Return [X, Y] of the center of cell containing provided text 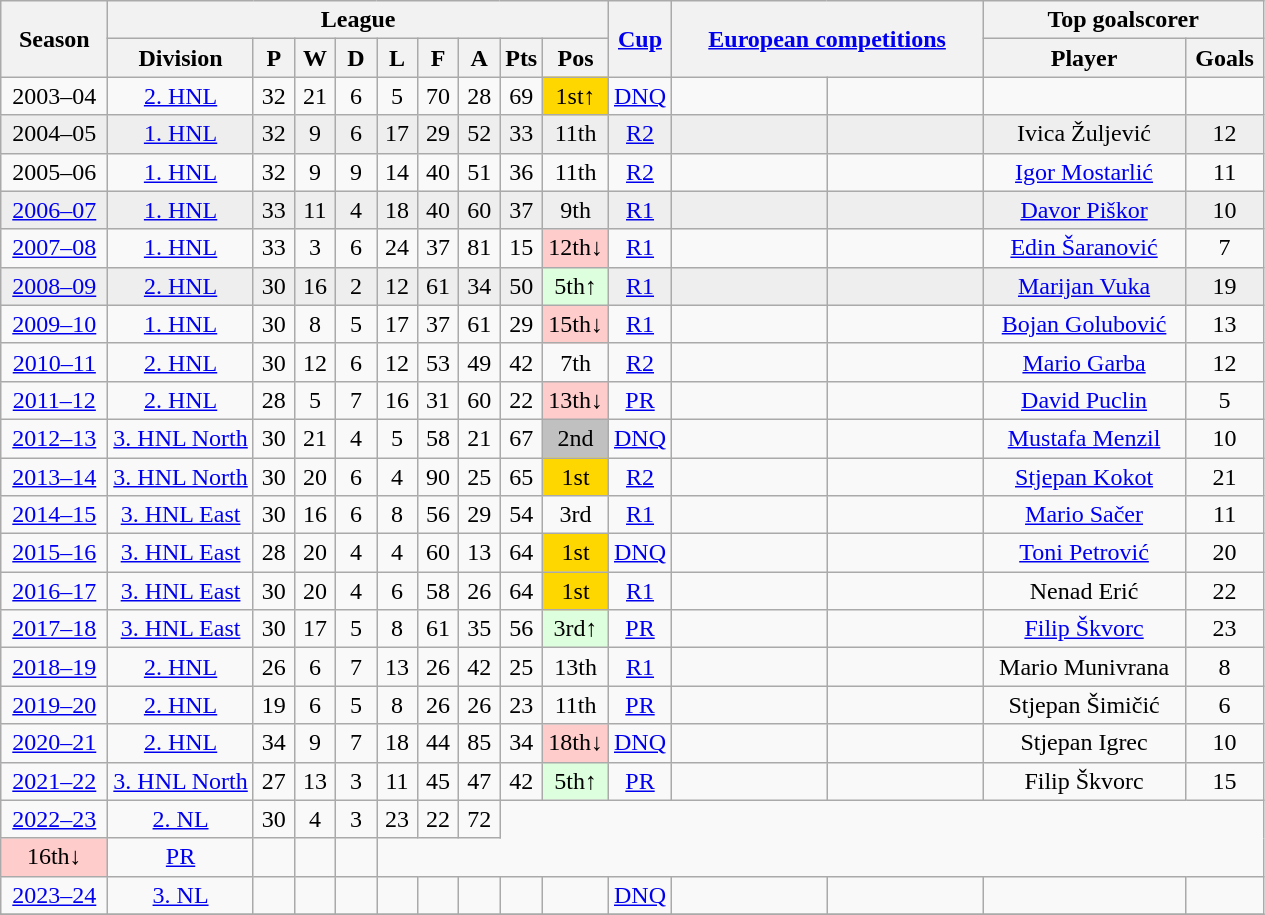
Mustafa Menzil [1084, 438]
51 [480, 172]
Player [1084, 58]
2016–17 [54, 591]
2015–16 [54, 553]
Mario Sačer [1084, 515]
2007–08 [54, 248]
72 [480, 819]
53 [438, 362]
3rd [576, 515]
2014–15 [54, 515]
1st↑ [576, 96]
Stjepan Igrec [1084, 743]
Season [54, 39]
F [438, 58]
W [314, 58]
54 [522, 515]
14 [396, 172]
European competitions [828, 39]
27 [274, 781]
3. NL [181, 895]
52 [480, 134]
Nenad Erić [1084, 591]
18th↓ [576, 743]
2nd [576, 438]
13th↓ [576, 400]
Mario Munivrana [1084, 667]
67 [522, 438]
65 [522, 477]
Division [181, 58]
2006–07 [54, 210]
Toni Petrović [1084, 553]
2009–10 [54, 324]
League [358, 20]
2021–22 [54, 781]
Stjepan Šimičić [1084, 705]
13th [576, 667]
Pos [576, 58]
90 [438, 477]
50 [522, 286]
36 [522, 172]
2 [356, 286]
2017–18 [54, 629]
Davor Piškor [1084, 210]
35 [480, 629]
16th↓ [54, 857]
49 [480, 362]
31 [438, 400]
Igor Mostarlić [1084, 172]
Cup [640, 39]
2011–12 [54, 400]
2020–21 [54, 743]
2022–23 [54, 819]
7th [576, 362]
45 [438, 781]
2004–05 [54, 134]
Edin Šaranović [1084, 248]
47 [480, 781]
2013–14 [54, 477]
Mario Garba [1084, 362]
Ivica Žuljević [1084, 134]
2023–24 [54, 895]
Stjepan Kokot [1084, 477]
85 [480, 743]
2003–04 [54, 96]
Bojan Golubović [1084, 324]
15th↓ [576, 324]
2005–06 [54, 172]
David Puclin [1084, 400]
2. NL [181, 819]
A [480, 58]
2008–09 [54, 286]
81 [480, 248]
Marijan Vuka [1084, 286]
24 [396, 248]
9th [576, 210]
44 [438, 743]
12th↓ [576, 248]
70 [438, 96]
69 [522, 96]
Goals [1224, 58]
Pts [522, 58]
2012–13 [54, 438]
2018–19 [54, 667]
Top goalscorer [1124, 20]
2019–20 [54, 705]
3rd↑ [576, 629]
P [274, 58]
L [396, 58]
D [356, 58]
2010–11 [54, 362]
